Locate the cell with the specified text and output its [X, Y] center coordinate. 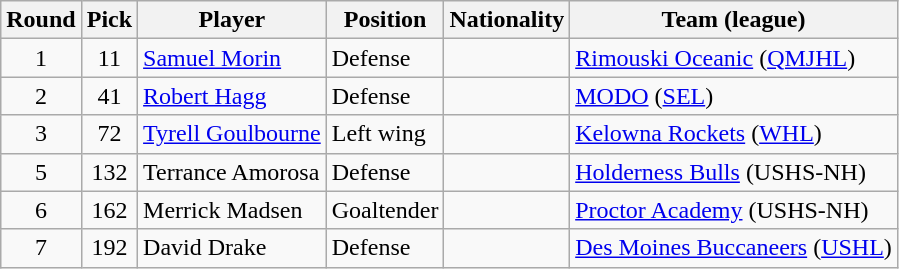
132 [109, 172]
6 [41, 210]
Player [232, 20]
Samuel Morin [232, 58]
Des Moines Buccaneers (USHL) [734, 248]
MODO (SEL) [734, 96]
41 [109, 96]
Round [41, 20]
Holderness Bulls (USHS-NH) [734, 172]
David Drake [232, 248]
Tyrell Goulbourne [232, 134]
7 [41, 248]
Pick [109, 20]
Position [385, 20]
11 [109, 58]
162 [109, 210]
Merrick Madsen [232, 210]
Rimouski Oceanic (QMJHL) [734, 58]
192 [109, 248]
Terrance Amorosa [232, 172]
Proctor Academy (USHS-NH) [734, 210]
2 [41, 96]
Left wing [385, 134]
Nationality [507, 20]
3 [41, 134]
1 [41, 58]
Robert Hagg [232, 96]
Team (league) [734, 20]
72 [109, 134]
Kelowna Rockets (WHL) [734, 134]
5 [41, 172]
Goaltender [385, 210]
